Pinpoint the cell where the given text exists, returning its (X, Y) midpoint coordinate. 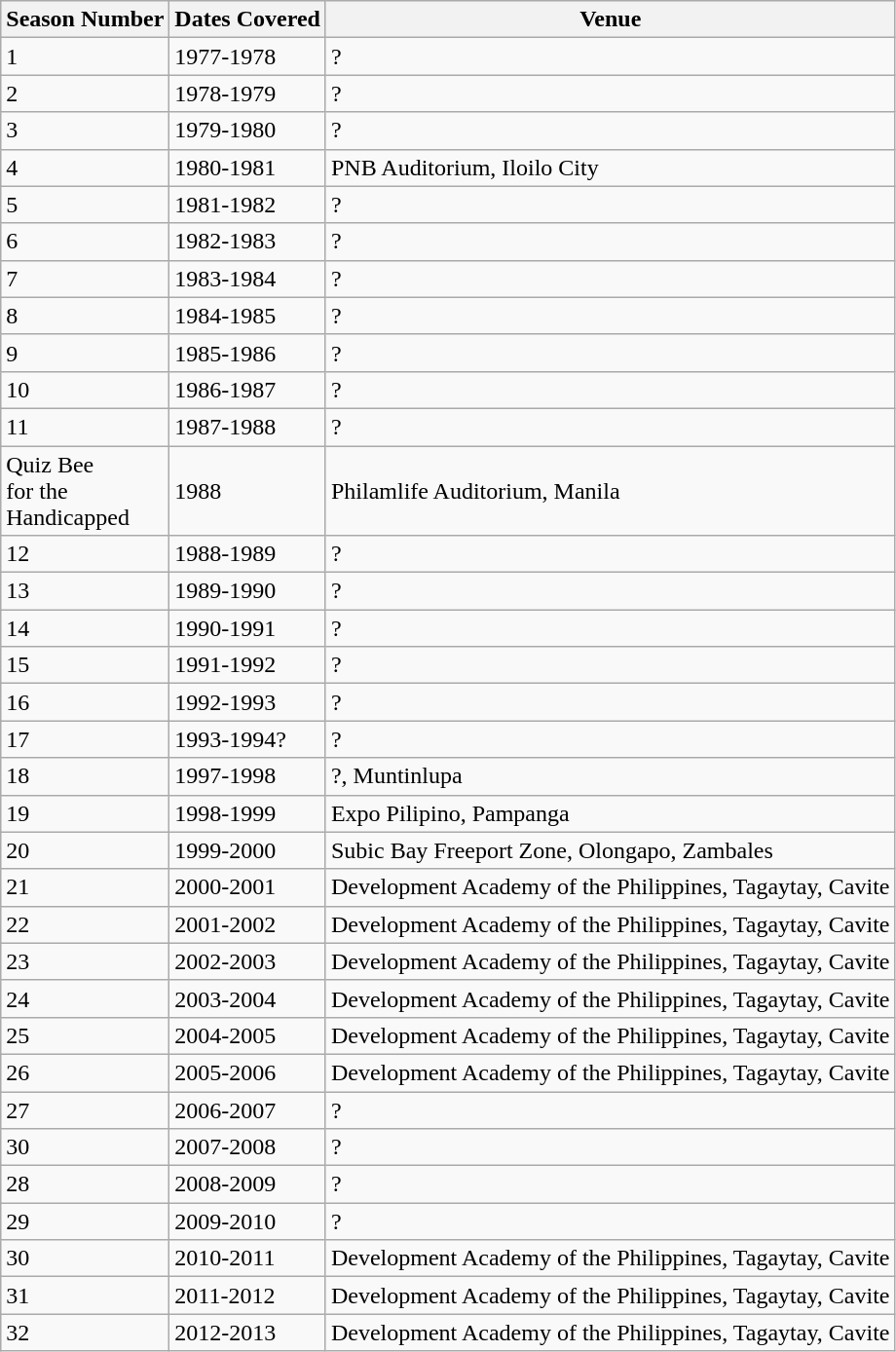
18 (86, 776)
2002-2003 (247, 961)
1989-1990 (247, 591)
2006-2007 (247, 1109)
2005-2006 (247, 1072)
1991-1992 (247, 665)
1979-1980 (247, 131)
2011-2012 (247, 1296)
Dates Covered (247, 19)
1986-1987 (247, 390)
9 (86, 353)
1993-1994? (247, 739)
Philamlife Auditorium, Manila (610, 491)
25 (86, 1035)
2003-2004 (247, 998)
1988 (247, 491)
Expo Pilipino, Pampanga (610, 813)
3 (86, 131)
1984-1985 (247, 316)
2001-2002 (247, 924)
1997-1998 (247, 776)
14 (86, 628)
2 (86, 94)
Subic Bay Freeport Zone, Olongapo, Zambales (610, 850)
1981-1982 (247, 205)
2010-2011 (247, 1258)
29 (86, 1221)
1980-1981 (247, 168)
10 (86, 390)
12 (86, 554)
2009-2010 (247, 1221)
2004-2005 (247, 1035)
26 (86, 1072)
PNB Auditorium, Iloilo City (610, 168)
8 (86, 316)
1999-2000 (247, 850)
?, Muntinlupa (610, 776)
32 (86, 1333)
1985-1986 (247, 353)
16 (86, 702)
20 (86, 850)
21 (86, 887)
19 (86, 813)
1990-1991 (247, 628)
7 (86, 279)
1978-1979 (247, 94)
1977-1978 (247, 56)
11 (86, 427)
1992-1993 (247, 702)
13 (86, 591)
24 (86, 998)
1987-1988 (247, 427)
Venue (610, 19)
2007-2008 (247, 1147)
1988-1989 (247, 554)
2012-2013 (247, 1333)
28 (86, 1184)
15 (86, 665)
1 (86, 56)
1998-1999 (247, 813)
1983-1984 (247, 279)
Quiz Beefor theHandicapped (86, 491)
2000-2001 (247, 887)
27 (86, 1109)
2008-2009 (247, 1184)
4 (86, 168)
23 (86, 961)
Season Number (86, 19)
6 (86, 242)
17 (86, 739)
1982-1983 (247, 242)
22 (86, 924)
5 (86, 205)
31 (86, 1296)
